Search for the cell housing the specified text and yield its (x, y) center coordinate. 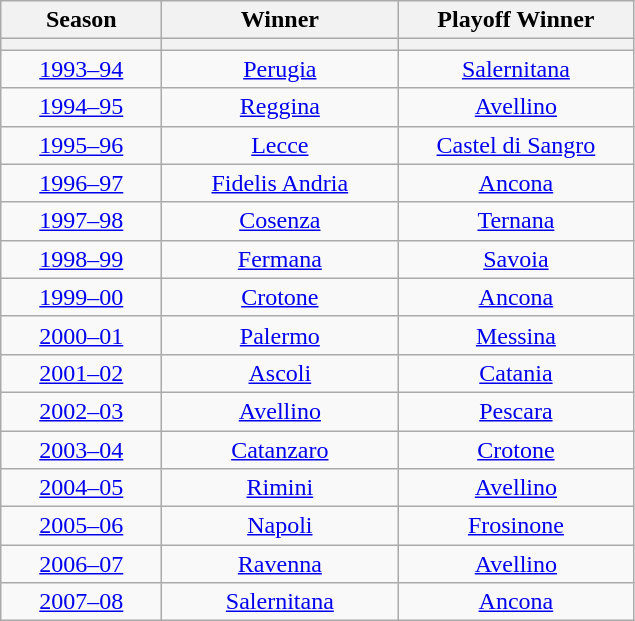
Napoli (280, 526)
2006–07 (82, 564)
Catanzaro (280, 449)
Ternana (516, 221)
1998–99 (82, 259)
Lecce (280, 145)
1995–96 (82, 145)
Rimini (280, 488)
Fermana (280, 259)
2000–01 (82, 335)
Pescara (516, 411)
2007–08 (82, 602)
Savoia (516, 259)
Ravenna (280, 564)
Perugia (280, 69)
Fidelis Andria (280, 183)
Frosinone (516, 526)
Season (82, 20)
2002–03 (82, 411)
1993–94 (82, 69)
2003–04 (82, 449)
Cosenza (280, 221)
Castel di Sangro (516, 145)
1999–00 (82, 297)
Catania (516, 373)
2004–05 (82, 488)
2005–06 (82, 526)
Messina (516, 335)
Winner (280, 20)
Playoff Winner (516, 20)
Ascoli (280, 373)
Palermo (280, 335)
Reggina (280, 107)
2001–02 (82, 373)
1996–97 (82, 183)
1997–98 (82, 221)
1994–95 (82, 107)
